Locate the cell with the specified text and output its (x, y) center coordinate. 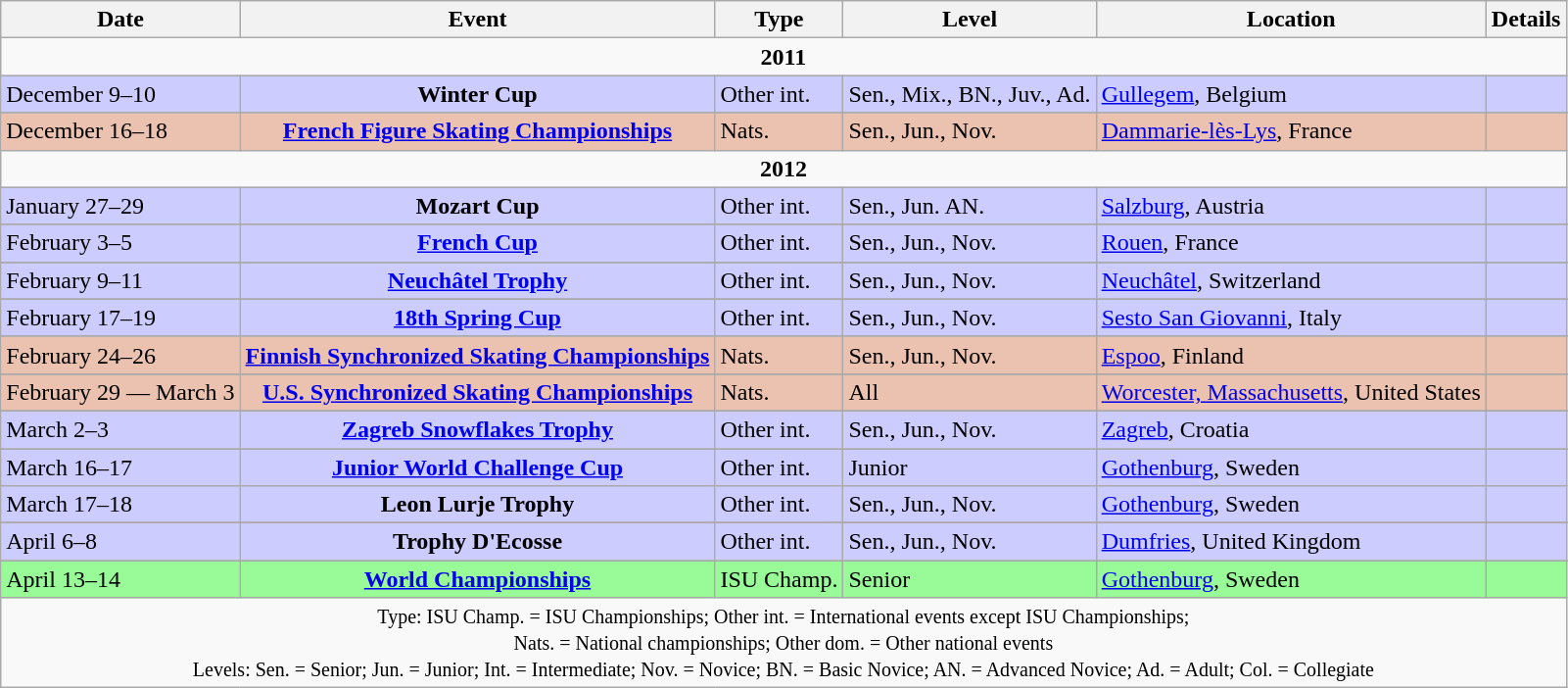
Zagreb Snowflakes Trophy (478, 429)
Junior (970, 467)
2012 (784, 169)
March 2–3 (120, 429)
Trophy D'Ecosse (478, 542)
January 27–29 (120, 206)
World Championships (478, 579)
Dammarie-lès-Lys, France (1291, 131)
Junior World Challenge Cup (478, 467)
Mozart Cup (478, 206)
Details (1526, 20)
March 17–18 (120, 505)
18th Spring Cup (478, 318)
Senior (970, 579)
Zagreb, Croatia (1291, 429)
Winter Cup (478, 94)
December 16–18 (120, 131)
U.S. Synchronized Skating Championships (478, 392)
Sen., Mix., BN., Juv., Ad. (970, 94)
Neuchâtel Trophy (478, 280)
March 16–17 (120, 467)
Neuchâtel, Switzerland (1291, 280)
Location (1291, 20)
Espoo, Finland (1291, 355)
Dumfries, United Kingdom (1291, 542)
ISU Champ. (780, 579)
Rouen, France (1291, 243)
Date (120, 20)
December 9–10 (120, 94)
February 9–11 (120, 280)
Event (478, 20)
Finnish Synchronized Skating Championships (478, 355)
French Cup (478, 243)
April 13–14 (120, 579)
Type (780, 20)
Gullegem, Belgium (1291, 94)
French Figure Skating Championships (478, 131)
Sesto San Giovanni, Italy (1291, 318)
Salzburg, Austria (1291, 206)
2011 (784, 57)
Sen., Jun. AN. (970, 206)
All (970, 392)
February 29 — March 3 (120, 392)
Level (970, 20)
Worcester, Massachusetts, United States (1291, 392)
February 24–26 (120, 355)
February 17–19 (120, 318)
Leon Lurje Trophy (478, 505)
April 6–8 (120, 542)
February 3–5 (120, 243)
